From the cell containing the given text, extract its center point as [x, y] coordinate. 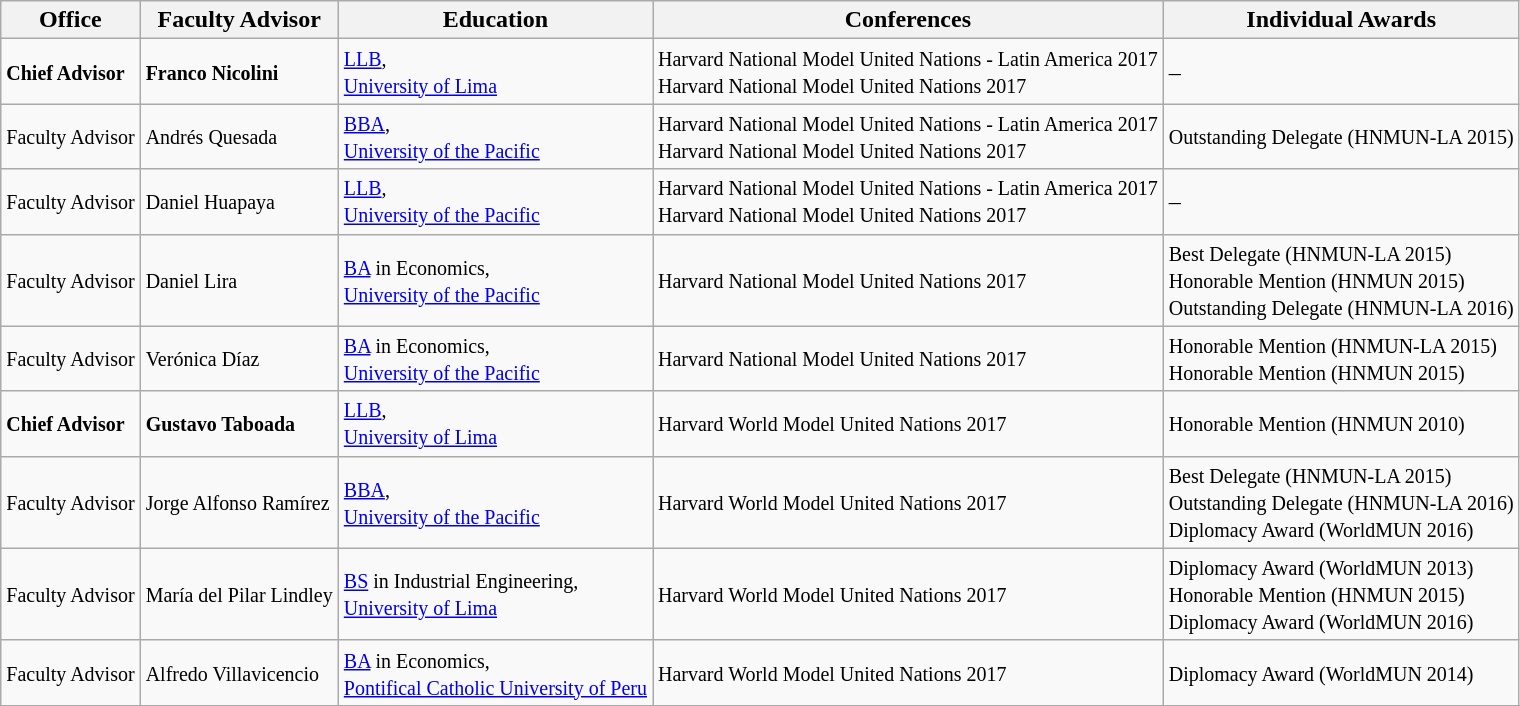
Individual Awards [1341, 20]
Jorge Alfonso Ramírez [239, 502]
BS in Industrial Engineering, University of Lima [495, 594]
Best Delegate (HNMUN-LA 2015)Outstanding Delegate (HNMUN-LA 2016)Diplomacy Award (WorldMUN 2016) [1341, 502]
Verónica Díaz [239, 358]
Diplomacy Award (WorldMUN 2013)Honorable Mention (HNMUN 2015)Diplomacy Award (WorldMUN 2016) [1341, 594]
Outstanding Delegate (HNMUN-LA 2015) [1341, 136]
LLB, University of the Pacific [495, 202]
Best Delegate (HNMUN-LA 2015)Honorable Mention (HNMUN 2015)Outstanding Delegate (HNMUN-LA 2016) [1341, 280]
Office [70, 20]
Gustavo Taboada [239, 424]
Honorable Mention (HNMUN-LA 2015)Honorable Mention (HNMUN 2015) [1341, 358]
Education [495, 20]
Andrés Quesada [239, 136]
Franco Nicolini [239, 72]
Diplomacy Award (WorldMUN 2014) [1341, 672]
María del Pilar Lindley [239, 594]
Daniel Lira [239, 280]
Alfredo Villavicencio [239, 672]
BA in Economics, Pontifical Catholic University of Peru [495, 672]
Honorable Mention (HNMUN 2010) [1341, 424]
Daniel Huapaya [239, 202]
Conferences [908, 20]
